Pinpoint the cell where the given text exists, returning its [x, y] midpoint coordinate. 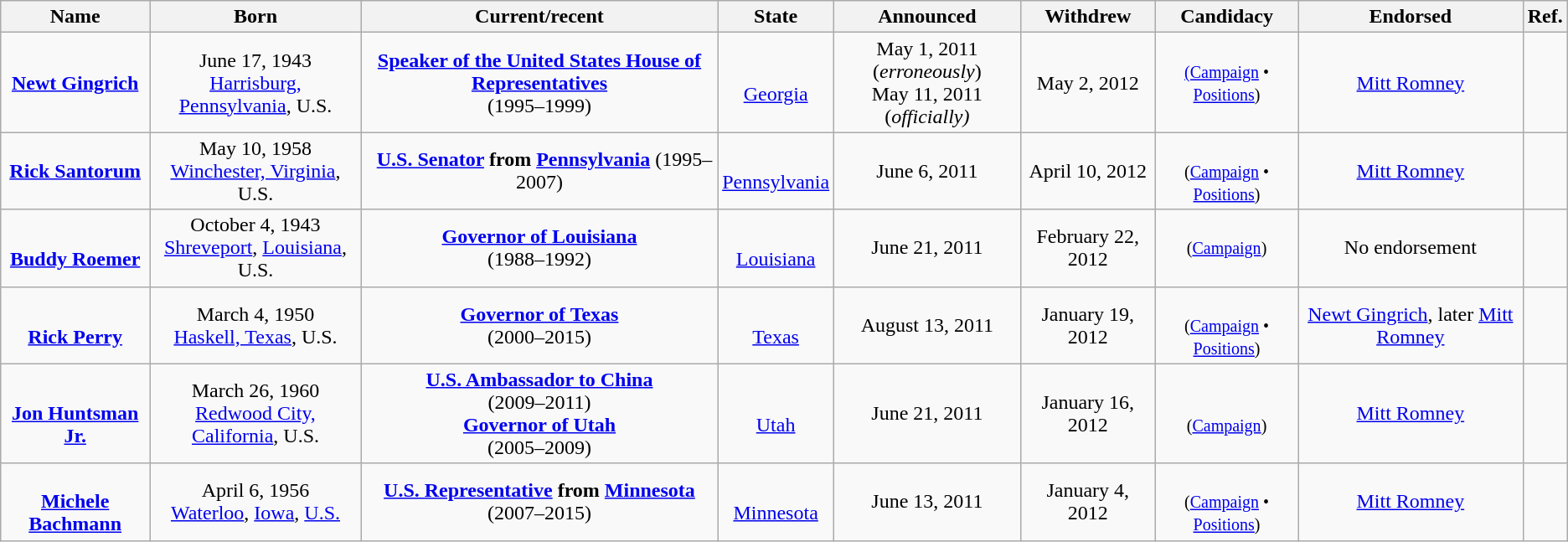
Newt Gingrich, later Mitt Romney [1411, 325]
June 17, 1943Harrisburg, Pennsylvania, U.S. [256, 82]
Announced [927, 17]
March 26, 1960Redwood City, California, U.S. [256, 414]
U.S. Representative from Minnesota(2007–2015) [539, 502]
U.S. Senator from Pennsylvania (1995–2007) [539, 171]
Born [256, 17]
Louisiana [776, 248]
Buddy Roemer [75, 248]
August 13, 2011 [927, 325]
Governor of Louisiana(1988–1992) [539, 248]
Jon Huntsman Jr. [75, 414]
May 10, 1958Winchester, Virginia, U.S. [256, 171]
January 16, 2012 [1087, 414]
Utah [776, 414]
May 1, 2011 (erroneously)May 11, 2011 (officially) [927, 82]
State [776, 17]
June 6, 2011 [927, 171]
Endorsed [1411, 17]
U.S. Ambassador to China(2009–2011)Governor of Utah(2005–2009) [539, 414]
Speaker of the United States House of Representatives(1995–1999) [539, 82]
Georgia [776, 82]
Governor of Texas(2000–2015) [539, 325]
Current/recent [539, 17]
Name [75, 17]
Texas [776, 325]
January 19, 2012 [1087, 325]
Michele Bachmann [75, 502]
February 22, 2012 [1087, 248]
June 13, 2011 [927, 502]
Newt Gingrich [75, 82]
Pennsylvania [776, 171]
January 4, 2012 [1087, 502]
No endorsement [1411, 248]
Withdrew [1087, 17]
May 2, 2012 [1087, 82]
Rick Perry [75, 325]
Rick Santorum [75, 171]
April 6, 1956Waterloo, Iowa, U.S. [256, 502]
October 4, 1943Shreveport, Louisiana, U.S. [256, 248]
April 10, 2012 [1087, 171]
Candidacy [1227, 17]
Minnesota [776, 502]
March 4, 1950Haskell, Texas, U.S. [256, 325]
Ref. [1545, 17]
